Extract the [x, y] coordinate from the center of the cell holding the provided text.  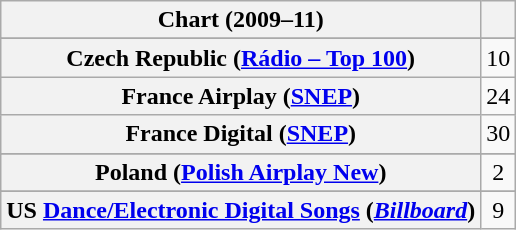
US Dance/Electronic Digital Songs (Billboard) [241, 210]
Poland (Polish Airplay New) [241, 172]
10 [498, 58]
2 [498, 172]
Chart (2009–11) [241, 20]
9 [498, 210]
30 [498, 134]
France Digital (SNEP) [241, 134]
24 [498, 96]
Czech Republic (Rádio – Top 100) [241, 58]
France Airplay (SNEP) [241, 96]
